Provide the (x, y) coordinate of the cell's center where the given text is located.  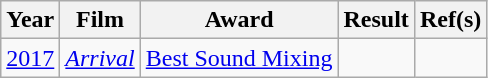
2017 (30, 58)
Award (239, 20)
Film (100, 20)
Ref(s) (450, 20)
Result (376, 20)
Best Sound Mixing (239, 58)
Arrival (100, 58)
Year (30, 20)
